Determine the (X, Y) coordinate at the center of the cell enclosing the given text.  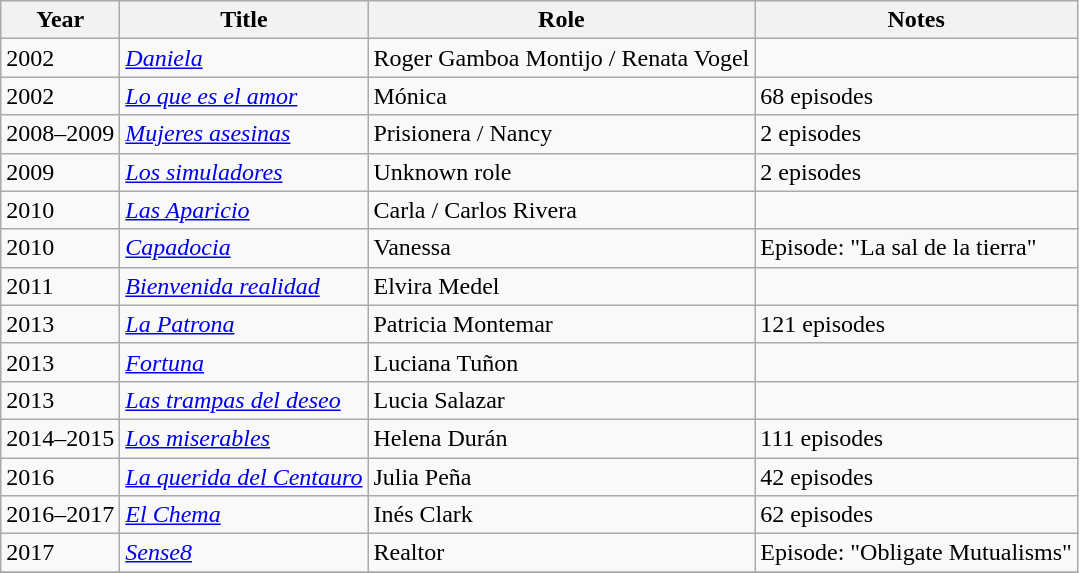
Daniela (244, 58)
2016–2017 (60, 515)
2016 (60, 477)
Julia Peña (562, 477)
Helena Durán (562, 438)
La Patrona (244, 324)
68 episodes (916, 96)
La querida del Centauro (244, 477)
2014–2015 (60, 438)
Carla / Carlos Rivera (562, 210)
El Chema (244, 515)
62 episodes (916, 515)
Prisionera / Nancy (562, 134)
Lo que es el amor (244, 96)
Realtor (562, 553)
Unknown role (562, 172)
2011 (60, 286)
Role (562, 20)
Year (60, 20)
Episode: "La sal de la tierra" (916, 248)
Mónica (562, 96)
Las trampas del deseo (244, 400)
Fortuna (244, 362)
Notes (916, 20)
111 episodes (916, 438)
Lucia Salazar (562, 400)
Inés Clark (562, 515)
Las Aparicio (244, 210)
Episode: "Obligate Mutualisms" (916, 553)
Los miserables (244, 438)
42 episodes (916, 477)
Bienvenida realidad (244, 286)
2008–2009 (60, 134)
2009 (60, 172)
Roger Gamboa Montijo / Renata Vogel (562, 58)
Mujeres asesinas (244, 134)
Vanessa (562, 248)
Capadocia (244, 248)
Title (244, 20)
121 episodes (916, 324)
Elvira Medel (562, 286)
Los simuladores (244, 172)
Sense8 (244, 553)
2017 (60, 553)
Patricia Montemar (562, 324)
Luciana Tuñon (562, 362)
